Detect which cell encompasses the target text, then output its [x, y] center coordinate. 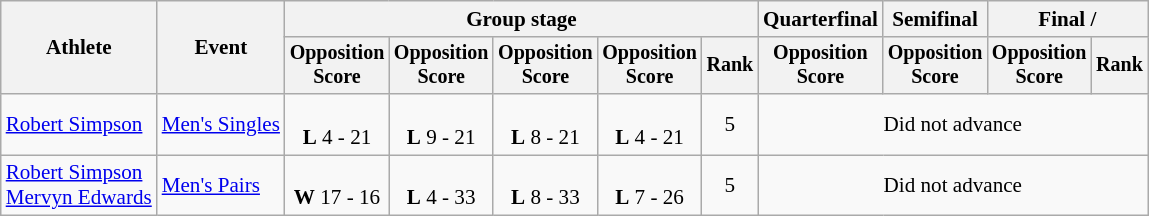
W 17 - 16 [337, 186]
Robert SimpsonMervyn Edwards [79, 186]
L 8 - 21 [545, 124]
L 4 - 33 [441, 186]
Final / [1067, 18]
Event [221, 48]
Group stage [522, 18]
Semifinal [935, 18]
Quarterfinal [820, 18]
Men's Singles [221, 124]
Men's Pairs [221, 186]
L 9 - 21 [441, 124]
L 8 - 33 [545, 186]
L 7 - 26 [649, 186]
Robert Simpson [79, 124]
Athlete [79, 48]
